Determine the [x, y] coordinate at the center of the cell enclosing the given text.  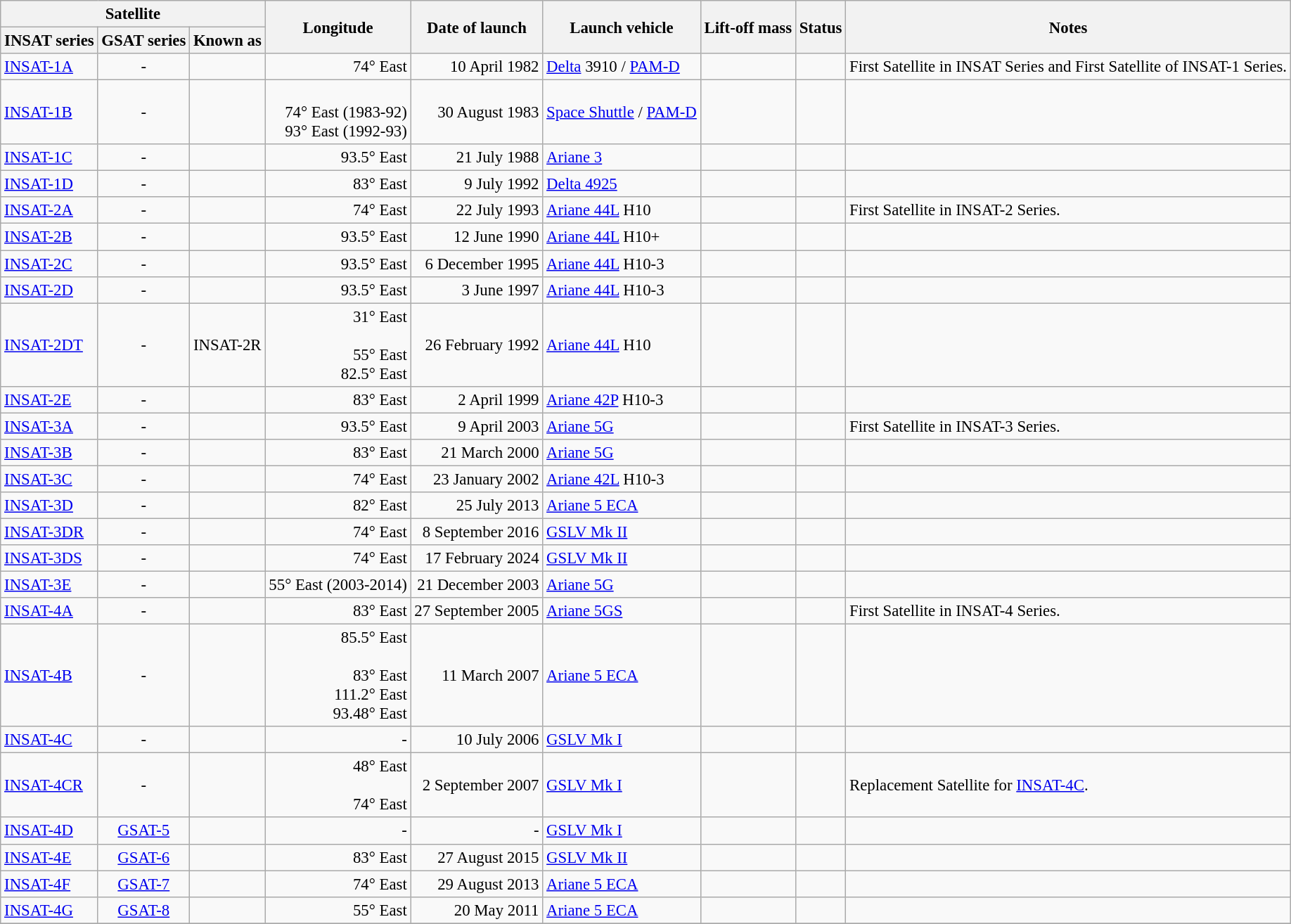
Launch vehicle [622, 27]
Ariane 42P H10-3 [622, 399]
INSAT-4F [49, 884]
Lift-off mass [748, 27]
9 April 2003 [477, 426]
INSAT-2D [49, 290]
INSAT-1B [49, 113]
GSAT-7 [143, 884]
INSAT-3B [49, 453]
27 August 2015 [477, 857]
26 February 1992 [477, 345]
17 February 2024 [477, 558]
INSAT-3DS [49, 558]
12 June 1990 [477, 237]
Ariane 5GS [622, 611]
74° East (1983-92) 93° East (1992-93) [338, 113]
INSAT-4D [49, 831]
23 January 2002 [477, 479]
21 December 2003 [477, 585]
21 July 1988 [477, 158]
Delta 3910 / PAM-D [622, 67]
INSAT-2E [49, 399]
3 June 1997 [477, 290]
Ariane 44L H10+ [622, 237]
82° East [338, 506]
INSAT-4B [49, 676]
Status [820, 27]
Satellite [133, 14]
INSAT-4C [49, 740]
First Satellite in INSAT-2 Series. [1069, 210]
Longitude [338, 27]
INSAT-2B [49, 237]
INSAT-2A [49, 210]
27 September 2005 [477, 611]
31° East55° East 82.5° East [338, 345]
8 September 2016 [477, 532]
GSAT-5 [143, 831]
30 August 1983 [477, 113]
INSAT-4E [49, 857]
INSAT-2DT [49, 345]
Date of launch [477, 27]
9 July 1992 [477, 184]
22 July 1993 [477, 210]
10 April 1982 [477, 67]
48° East 74° East [338, 785]
20 May 2011 [477, 910]
GSAT-6 [143, 857]
11 March 2007 [477, 676]
55° East [338, 910]
First Satellite in INSAT-3 Series. [1069, 426]
Delta 4925 [622, 184]
INSAT-3D [49, 506]
INSAT-4G [49, 910]
INSAT-3C [49, 479]
INSAT-2C [49, 264]
INSAT series [49, 41]
INSAT-1D [49, 184]
Notes [1069, 27]
Ariane 42L H10-3 [622, 479]
INSAT-1C [49, 158]
INSAT-1A [49, 67]
Ariane 3 [622, 158]
INSAT-2R [228, 345]
29 August 2013 [477, 884]
55° East (2003-2014) [338, 585]
INSAT-3E [49, 585]
INSAT-3A [49, 426]
GSAT series [143, 41]
21 March 2000 [477, 453]
Space Shuttle / PAM-D [622, 113]
Known as [228, 41]
2 April 1999 [477, 399]
INSAT-3DR [49, 532]
Replacement Satellite for INSAT-4C. [1069, 785]
INSAT-4A [49, 611]
INSAT-4CR [49, 785]
First Satellite in INSAT Series and First Satellite of INSAT-1 Series. [1069, 67]
25 July 2013 [477, 506]
85.5° East 83° East 111.2° East 93.48° East [338, 676]
6 December 1995 [477, 264]
2 September 2007 [477, 785]
First Satellite in INSAT-4 Series. [1069, 611]
GSAT-8 [143, 910]
10 July 2006 [477, 740]
